Return [x, y] of the center of cell containing provided text 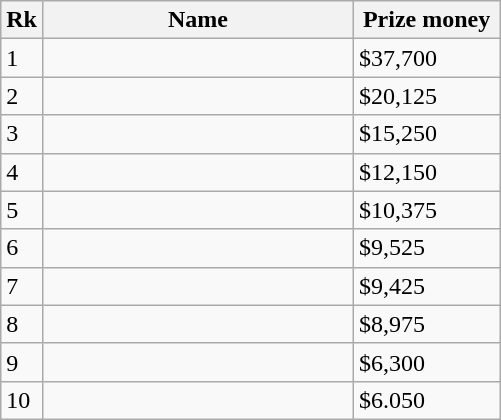
Name [198, 20]
Prize money [427, 20]
$37,700 [427, 58]
$12,150 [427, 172]
$9,525 [427, 248]
$6.050 [427, 400]
1 [22, 58]
9 [22, 362]
6 [22, 248]
$10,375 [427, 210]
$15,250 [427, 134]
5 [22, 210]
$9,425 [427, 286]
3 [22, 134]
$8,975 [427, 324]
7 [22, 286]
8 [22, 324]
$6,300 [427, 362]
$20,125 [427, 96]
10 [22, 400]
Rk [22, 20]
4 [22, 172]
2 [22, 96]
